For the text-containing cell, return its midpoint in (x, y) coordinate format. 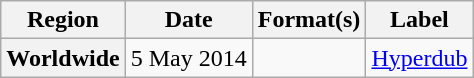
Label (420, 20)
5 May 2014 (188, 58)
Region (63, 20)
Worldwide (63, 58)
Date (188, 20)
Format(s) (309, 20)
Hyperdub (420, 58)
